Output the (x, y) coordinate of the center of the cell containing the given text.  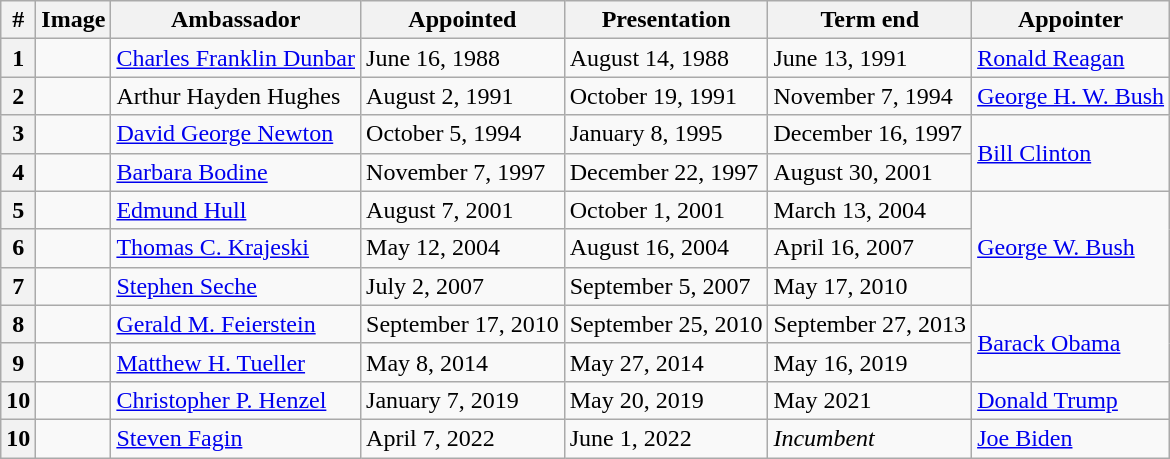
# (18, 20)
Term end (870, 20)
May 2021 (870, 400)
May 27, 2014 (666, 362)
Incumbent (870, 438)
January 8, 1995 (666, 134)
Ronald Reagan (1071, 58)
April 7, 2022 (463, 438)
November 7, 1997 (463, 172)
6 (18, 248)
May 16, 2019 (870, 362)
Presentation (666, 20)
Gerald M. Feierstein (236, 324)
August 30, 2001 (870, 172)
August 7, 2001 (463, 210)
Barbara Bodine (236, 172)
Stephen Seche (236, 286)
Ambassador (236, 20)
September 17, 2010 (463, 324)
Thomas C. Krajeski (236, 248)
Bill Clinton (1071, 153)
August 16, 2004 (666, 248)
8 (18, 324)
5 (18, 210)
Appointed (463, 20)
October 5, 1994 (463, 134)
May 17, 2010 (870, 286)
September 25, 2010 (666, 324)
Matthew H. Tueller (236, 362)
May 8, 2014 (463, 362)
Barack Obama (1071, 343)
November 7, 1994 (870, 96)
September 5, 2007 (666, 286)
May 20, 2019 (666, 400)
June 1, 2022 (666, 438)
9 (18, 362)
June 13, 1991 (870, 58)
Edmund Hull (236, 210)
August 14, 1988 (666, 58)
3 (18, 134)
2 (18, 96)
December 22, 1997 (666, 172)
Christopher P. Henzel (236, 400)
David George Newton (236, 134)
December 16, 1997 (870, 134)
1 (18, 58)
Arthur Hayden Hughes (236, 96)
September 27, 2013 (870, 324)
George H. W. Bush (1071, 96)
George W. Bush (1071, 248)
Image (74, 20)
7 (18, 286)
Joe Biden (1071, 438)
April 16, 2007 (870, 248)
January 7, 2019 (463, 400)
October 1, 2001 (666, 210)
July 2, 2007 (463, 286)
October 19, 1991 (666, 96)
Charles Franklin Dunbar (236, 58)
Appointer (1071, 20)
Donald Trump (1071, 400)
June 16, 1988 (463, 58)
4 (18, 172)
May 12, 2004 (463, 248)
Steven Fagin (236, 438)
March 13, 2004 (870, 210)
August 2, 1991 (463, 96)
